Capture the cell that displays the provided text and extract its [x, y] central coordinate. 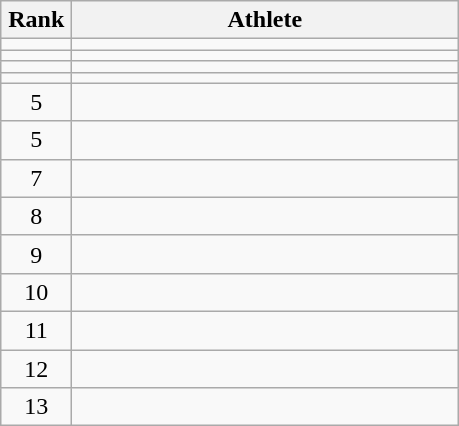
12 [36, 369]
Athlete [265, 20]
10 [36, 292]
7 [36, 178]
8 [36, 216]
13 [36, 407]
9 [36, 254]
Rank [36, 20]
11 [36, 330]
